Provide the [x, y] coordinate of the cell's center where the given text is located.  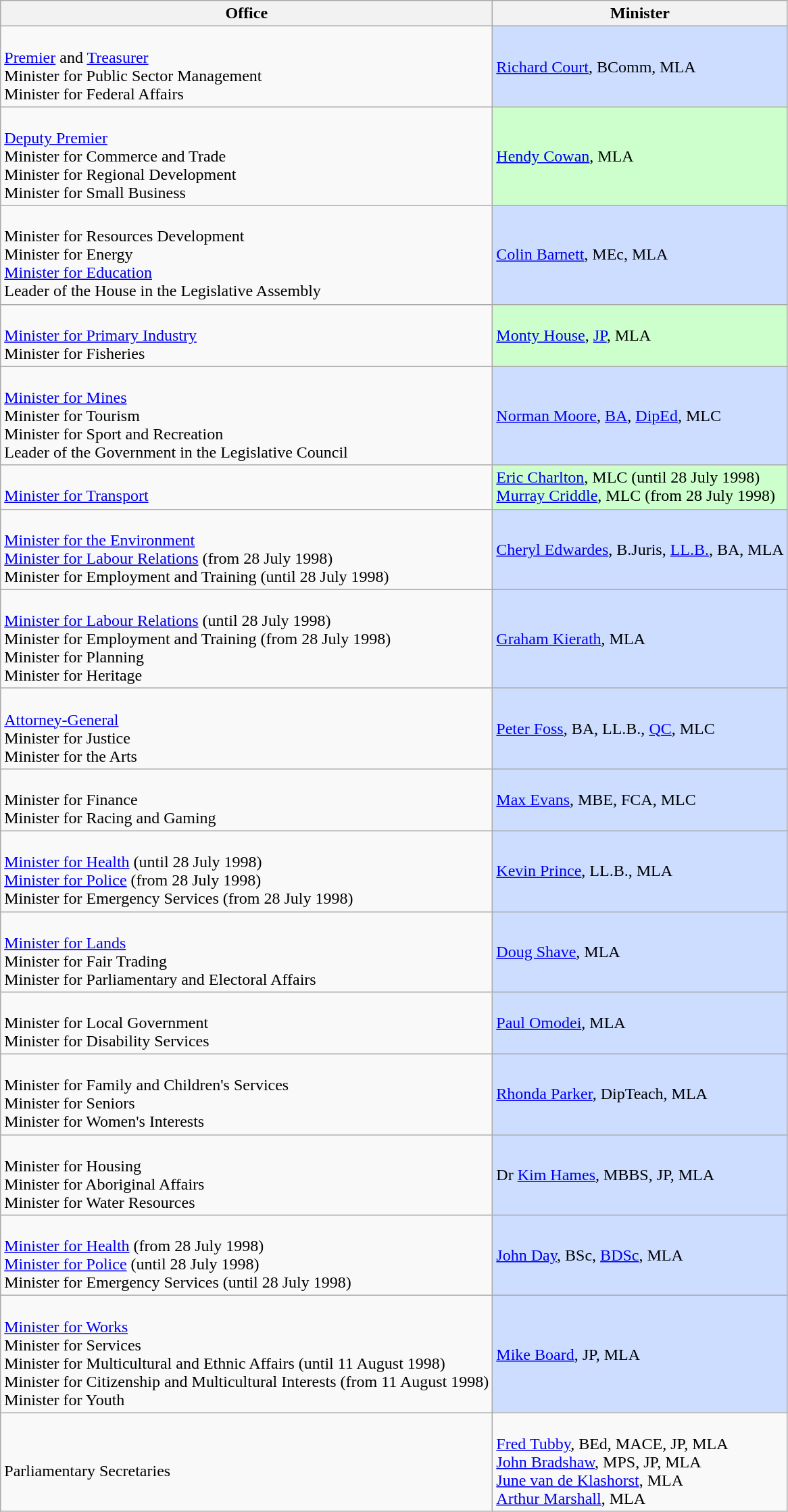
Deputy Premier Minister for Commerce and Trade Minister for Regional Development Minister for Small Business [247, 156]
Minister for Transport [247, 487]
Norman Moore, BA, DipEd, MLC [640, 416]
Minister for Resources Development Minister for Energy Minister for Education Leader of the House in the Legislative Assembly [247, 255]
Eric Charlton, MLC (until 28 July 1998)Murray Criddle, MLC (from 28 July 1998) [640, 487]
John Day, BSc, BDSc, MLA [640, 1256]
Parliamentary Secretaries [247, 1462]
Mike Board, JP, MLA [640, 1355]
Minister [640, 14]
Premier and Treasurer Minister for Public Sector Management Minister for Federal Affairs [247, 66]
Minister for Family and Children's Services Minister for Seniors Minister for Women's Interests [247, 1095]
Richard Court, BComm, MLA [640, 66]
Minister for Finance Minister for Racing and Gaming [247, 800]
Doug Shave, MLA [640, 952]
Dr Kim Hames, MBBS, JP, MLA [640, 1175]
Minister for Mines Minister for Tourism Minister for Sport and Recreation Leader of the Government in the Legislative Council [247, 416]
Minister for Primary Industry Minister for Fisheries [247, 335]
Kevin Prince, LL.B., MLA [640, 871]
Minister for the Environment Minister for Labour Relations (from 28 July 1998) Minister for Employment and Training (until 28 July 1998) [247, 549]
Max Evans, MBE, FCA, MLC [640, 800]
Colin Barnett, MEc, MLA [640, 255]
Attorney-General Minister for Justice Minister for the Arts [247, 729]
Fred Tubby, BEd, MACE, JP, MLA John Bradshaw, MPS, JP, MLA June van de Klashorst, MLA Arthur Marshall, MLA [640, 1462]
Minister for Local Government Minister for Disability Services [247, 1023]
Graham Kierath, MLA [640, 639]
Office [247, 14]
Minister for Lands Minister for Fair Trading Minister for Parliamentary and Electoral Affairs [247, 952]
Cheryl Edwardes, B.Juris, LL.B., BA, MLA [640, 549]
Minister for Housing Minister for Aboriginal Affairs Minister for Water Resources [247, 1175]
Minister for Health (until 28 July 1998) Minister for Police (from 28 July 1998) Minister for Emergency Services (from 28 July 1998) [247, 871]
Minister for Health (from 28 July 1998) Minister for Police (until 28 July 1998) Minister for Emergency Services (until 28 July 1998) [247, 1256]
Rhonda Parker, DipTeach, MLA [640, 1095]
Hendy Cowan, MLA [640, 156]
Monty House, JP, MLA [640, 335]
Peter Foss, BA, LL.B., QC, MLC [640, 729]
Paul Omodei, MLA [640, 1023]
